Pinpoint the cell where the given text exists, returning its [x, y] midpoint coordinate. 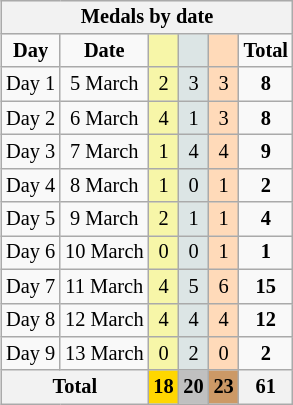
5 [194, 286]
7 March [104, 152]
Day [30, 51]
8 March [104, 185]
15 [266, 286]
Day 6 [30, 253]
Day 3 [30, 152]
6 [224, 286]
18 [163, 387]
12 [266, 320]
5 March [104, 84]
13 March [104, 354]
12 March [104, 320]
20 [194, 387]
Day 2 [30, 118]
61 [266, 387]
Day 9 [30, 354]
9 [266, 152]
Date [104, 51]
6 March [104, 118]
Day 8 [30, 320]
9 March [104, 219]
Day 5 [30, 219]
11 March [104, 286]
Medals by date [147, 17]
Day 7 [30, 286]
10 March [104, 253]
23 [224, 387]
Day 4 [30, 185]
Day 1 [30, 84]
